Return the [x, y] coordinate for the center point of the cell that contains the specified text.  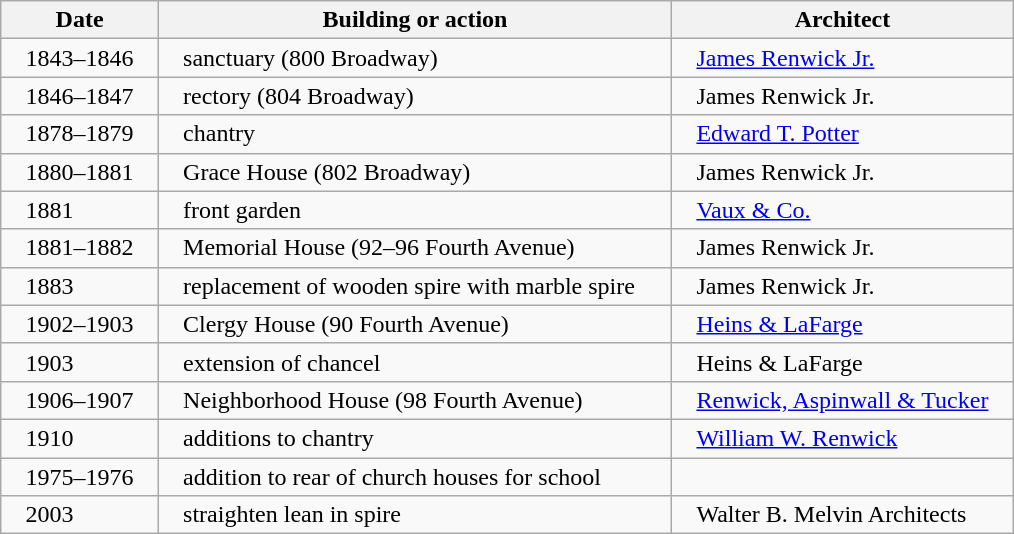
Walter B. Melvin Architects [843, 515]
Date [80, 20]
Grace House (802 Broadway) [414, 172]
additions to chantry [414, 438]
Clergy House (90 Fourth Avenue) [414, 324]
addition to rear of church houses for school [414, 477]
1975–1976 [80, 477]
Edward T. Potter [843, 134]
1843–1846 [80, 58]
Neighborhood House (98 Fourth Avenue) [414, 400]
1880–1881 [80, 172]
1903 [80, 362]
replacement of wooden spire with marble spire [414, 286]
1881–1882 [80, 248]
Renwick, Aspinwall & Tucker [843, 400]
1883 [80, 286]
front garden [414, 210]
Architect [843, 20]
extension of chancel [414, 362]
1906–1907 [80, 400]
William W. Renwick [843, 438]
chantry [414, 134]
1902–1903 [80, 324]
Building or action [414, 20]
rectory (804 Broadway) [414, 96]
1881 [80, 210]
2003 [80, 515]
straighten lean in spire [414, 515]
sanctuary (800 Broadway) [414, 58]
1910 [80, 438]
Vaux & Co. [843, 210]
1878–1879 [80, 134]
Memorial House (92–96 Fourth Avenue) [414, 248]
1846–1847 [80, 96]
